Output the [X, Y] coordinate of the center of the cell containing the given text.  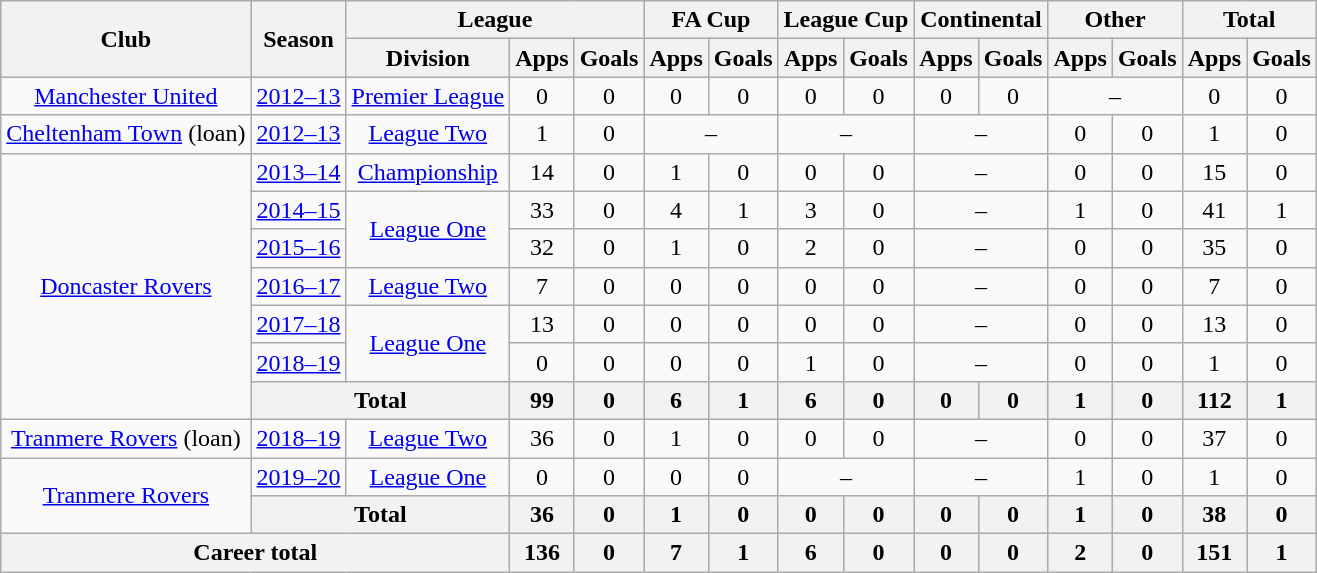
35 [1214, 248]
2019–20 [298, 477]
Other [1115, 20]
Manchester United [126, 96]
Premier League [428, 96]
99 [542, 400]
2017–18 [298, 324]
2013–14 [298, 172]
Championship [428, 172]
Cheltenham Town (loan) [126, 134]
2016–17 [298, 286]
41 [1214, 210]
League [495, 20]
2015–16 [298, 248]
FA Cup [711, 20]
38 [1214, 515]
112 [1214, 400]
Career total [256, 553]
League Cup [846, 20]
Doncaster Rovers [126, 286]
32 [542, 248]
15 [1214, 172]
136 [542, 553]
4 [676, 210]
2014–15 [298, 210]
Continental [981, 20]
3 [810, 210]
Season [298, 39]
Tranmere Rovers [126, 496]
14 [542, 172]
Division [428, 58]
151 [1214, 553]
33 [542, 210]
Tranmere Rovers (loan) [126, 438]
Club [126, 39]
37 [1214, 438]
